Output the [X, Y] coordinate of the center of the cell containing the given text.  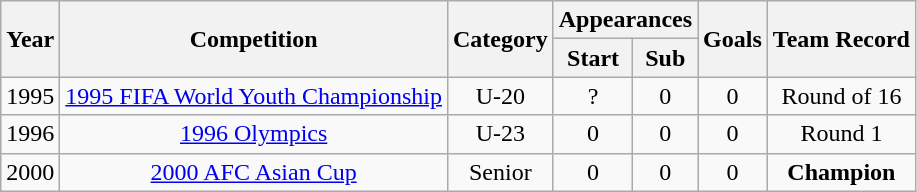
Competition [254, 39]
Senior [500, 172]
Year [30, 39]
1996 Olympics [254, 134]
? [593, 96]
Category [500, 39]
Sub [666, 58]
1996 [30, 134]
U-20 [500, 96]
2000 AFC Asian Cup [254, 172]
Appearances [625, 20]
Round 1 [841, 134]
Team Record [841, 39]
2000 [30, 172]
1995 FIFA World Youth Championship [254, 96]
Champion [841, 172]
1995 [30, 96]
U-23 [500, 134]
Goals [733, 39]
Round of 16 [841, 96]
Start [593, 58]
